Provide the (x, y) coordinate of the cell's center where the given text is located.  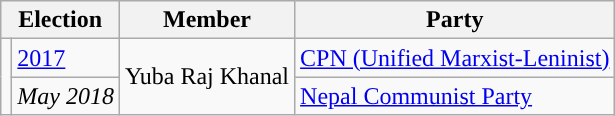
Yuba Raj Khanal (208, 77)
Election (60, 20)
Nepal Communist Party (455, 96)
May 2018 (66, 96)
Member (208, 20)
Party (455, 20)
2017 (66, 58)
CPN (Unified Marxist-Leninist) (455, 58)
